Pinpoint the cell where the given text exists, returning its [x, y] midpoint coordinate. 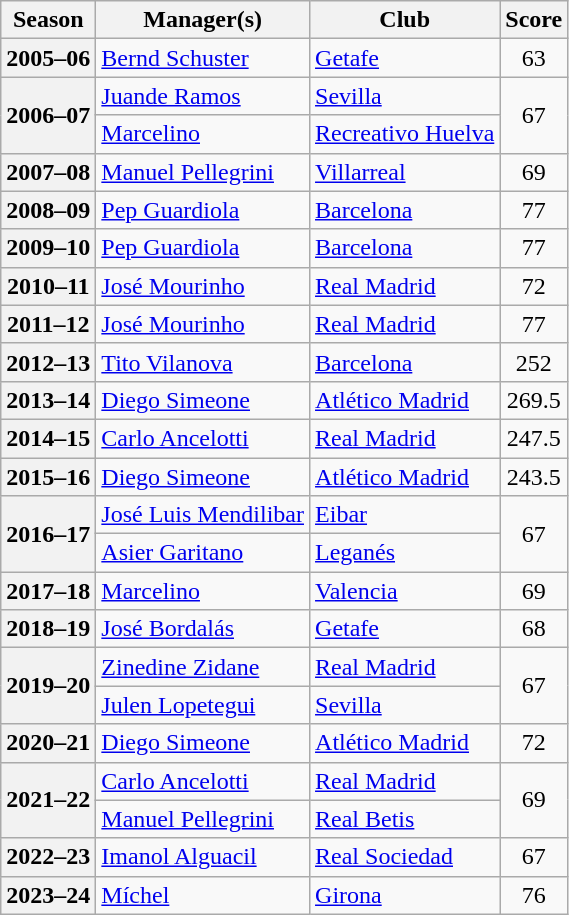
247.5 [534, 438]
2014–15 [48, 438]
2017–18 [48, 591]
76 [534, 895]
Manager(s) [203, 20]
Girona [405, 895]
Juande Ramos [203, 96]
252 [534, 362]
2020–21 [48, 743]
2023–24 [48, 895]
Season [48, 20]
2009–10 [48, 248]
2006–07 [48, 115]
Real Betis [405, 819]
2008–09 [48, 210]
Bernd Schuster [203, 58]
2011–12 [48, 324]
2010–11 [48, 286]
2015–16 [48, 477]
Leganés [405, 553]
2005–06 [48, 58]
2016–17 [48, 534]
2019–20 [48, 686]
Asier Garitano [203, 553]
2007–08 [48, 172]
2012–13 [48, 362]
Tito Vilanova [203, 362]
2013–14 [48, 400]
2018–19 [48, 629]
Valencia [405, 591]
José Bordalás [203, 629]
Eibar [405, 515]
Club [405, 20]
José Luis Mendilibar [203, 515]
Recreativo Huelva [405, 134]
63 [534, 58]
2022–23 [48, 857]
Real Sociedad [405, 857]
Villarreal [405, 172]
Zinedine Zidane [203, 667]
Score [534, 20]
Julen Lopetegui [203, 705]
269.5 [534, 400]
Míchel [203, 895]
Imanol Alguacil [203, 857]
243.5 [534, 477]
68 [534, 629]
2021–22 [48, 800]
